Find where the given text appears and provide that cell's center as (x, y) coordinate. 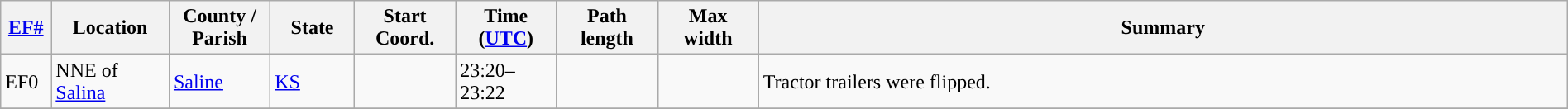
EF# (26, 28)
Location (111, 28)
Summary (1163, 28)
Path length (607, 28)
State (313, 28)
Max width (708, 28)
23:20–23:22 (506, 81)
Tractor trailers were flipped. (1163, 81)
NNE of Salina (111, 81)
Start Coord. (404, 28)
KS (313, 81)
Time (UTC) (506, 28)
EF0 (26, 81)
County / Parish (219, 28)
Saline (219, 81)
